Search for the cell housing the specified text and yield its [X, Y] center coordinate. 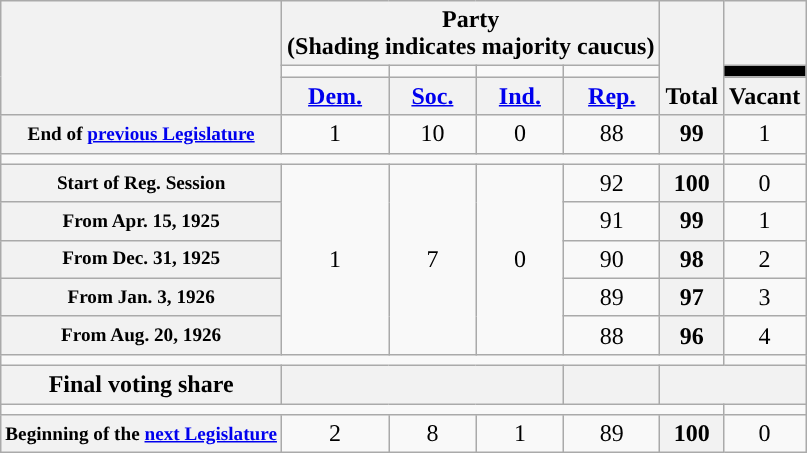
96 [692, 335]
92 [612, 183]
97 [692, 297]
Total [692, 58]
8 [432, 434]
From Dec. 31, 1925 [142, 259]
10 [432, 134]
From Aug. 20, 1926 [142, 335]
3 [764, 297]
Start of Reg. Session [142, 183]
Ind. [520, 96]
From Jan. 3, 1926 [142, 297]
Final voting share [142, 384]
91 [612, 221]
Soc. [432, 96]
98 [692, 259]
From Apr. 15, 1925 [142, 221]
Vacant [764, 96]
Dem. [336, 96]
Beginning of the next Legislature [142, 434]
Rep. [612, 96]
Party (Shading indicates majority caucus) [471, 34]
7 [432, 259]
90 [612, 259]
4 [764, 335]
End of previous Legislature [142, 134]
